For the text-containing cell, return its midpoint in (X, Y) coordinate format. 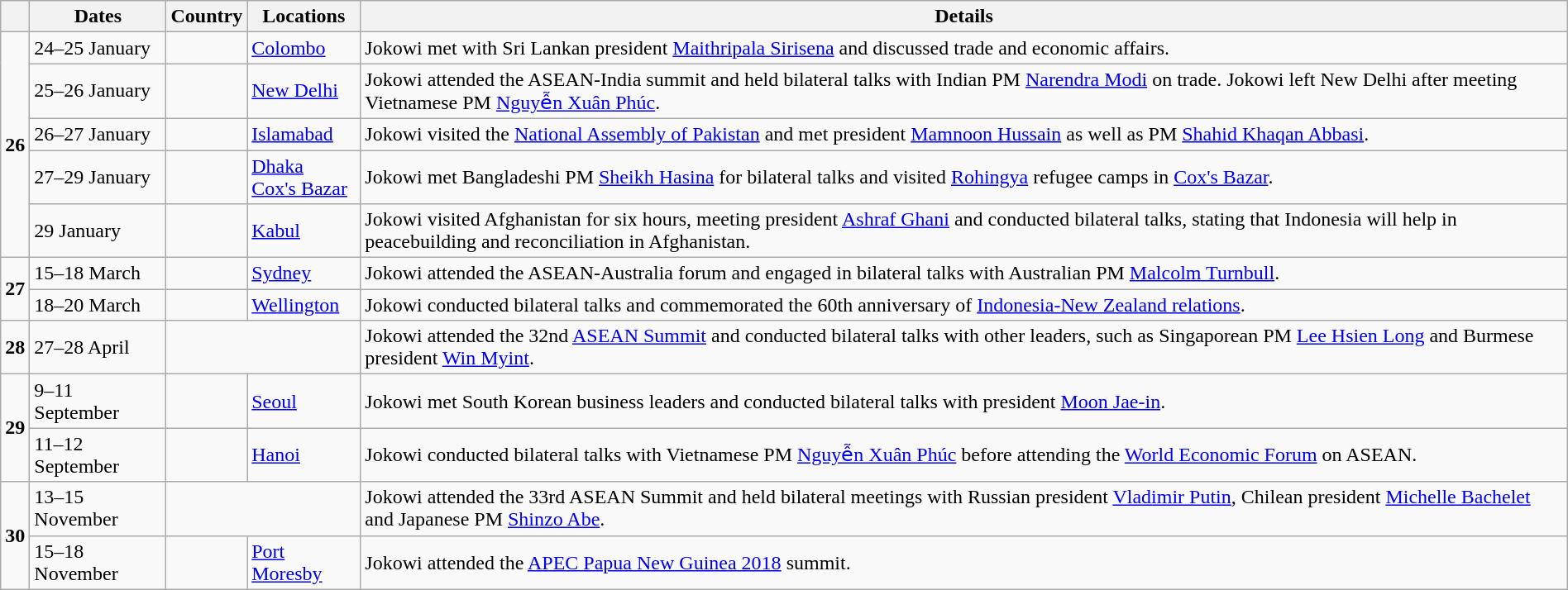
New Delhi (304, 91)
27–29 January (98, 177)
Jokowi met South Korean business leaders and conducted bilateral talks with president Moon Jae-in. (964, 402)
Dates (98, 17)
Jokowi met Bangladeshi PM Sheikh Hasina for bilateral talks and visited Rohingya refugee camps in Cox's Bazar. (964, 177)
Jokowi conducted bilateral talks with Vietnamese PM Nguyễn Xuân Phúc before attending the World Economic Forum on ASEAN. (964, 454)
Port Moresby (304, 562)
11–12 September (98, 454)
28 (15, 347)
18–20 March (98, 305)
Jokowi attended the ASEAN-Australia forum and engaged in bilateral talks with Australian PM Malcolm Turnbull. (964, 274)
27–28 April (98, 347)
13–15 November (98, 509)
Sydney (304, 274)
Jokowi met with Sri Lankan president Maithripala Sirisena and discussed trade and economic affairs. (964, 48)
24–25 January (98, 48)
DhakaCox's Bazar (304, 177)
27 (15, 289)
Seoul (304, 402)
Hanoi (304, 454)
29 January (98, 231)
30 (15, 535)
26–27 January (98, 134)
Locations (304, 17)
Details (964, 17)
9–11 September (98, 402)
Jokowi conducted bilateral talks and commemorated the 60th anniversary of Indonesia-New Zealand relations. (964, 305)
Wellington (304, 305)
Kabul (304, 231)
Country (207, 17)
Jokowi visited the National Assembly of Pakistan and met president Mamnoon Hussain as well as PM Shahid Khaqan Abbasi. (964, 134)
Jokowi attended the APEC Papua New Guinea 2018 summit. (964, 562)
29 (15, 428)
15–18 March (98, 274)
Colombo (304, 48)
15–18 November (98, 562)
26 (15, 145)
Islamabad (304, 134)
25–26 January (98, 91)
